Detect which cell encompasses the target text, then output its (x, y) center coordinate. 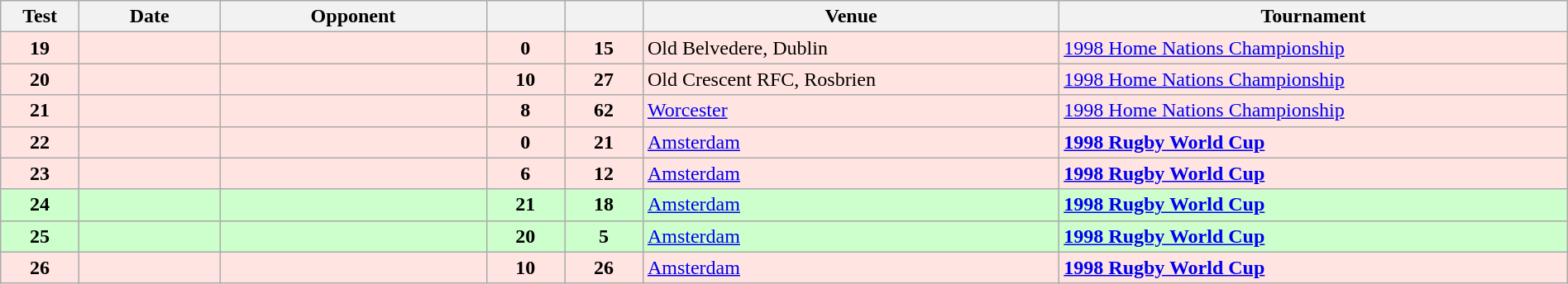
Opponent (353, 17)
Date (149, 17)
8 (526, 111)
27 (604, 79)
23 (40, 173)
5 (604, 236)
6 (526, 173)
24 (40, 205)
Test (40, 17)
15 (604, 48)
22 (40, 142)
25 (40, 236)
12 (604, 173)
Old Crescent RFC, Rosbrien (850, 79)
Venue (850, 17)
19 (40, 48)
Old Belvedere, Dublin (850, 48)
18 (604, 205)
62 (604, 111)
Worcester (850, 111)
Tournament (1313, 17)
